Locate the cell with the specified text and output its [x, y] center coordinate. 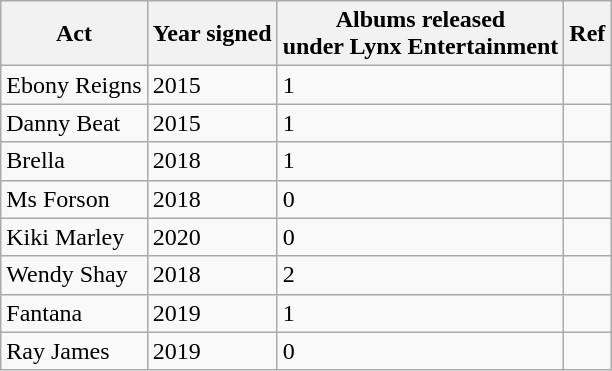
2020 [212, 237]
Kiki Marley [74, 237]
Danny Beat [74, 123]
Fantana [74, 313]
Ref [588, 34]
Year signed [212, 34]
2 [420, 275]
Wendy Shay [74, 275]
Ray James [74, 351]
Brella [74, 161]
Ms Forson [74, 199]
Act [74, 34]
Albums releasedunder Lynx Entertainment [420, 34]
Ebony Reigns [74, 85]
